Detect which cell encompasses the target text, then output its [x, y] center coordinate. 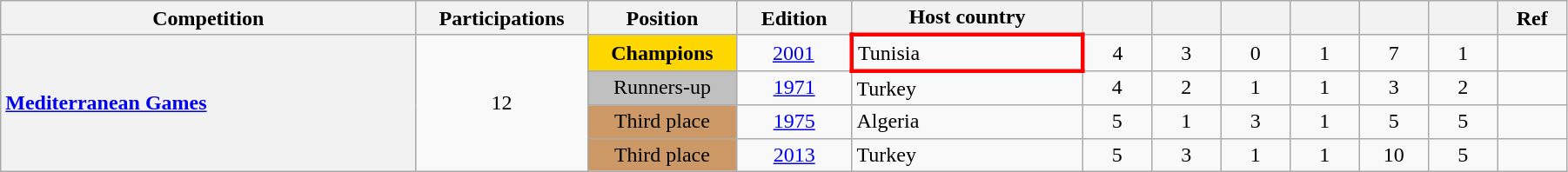
Ref [1532, 18]
1975 [794, 122]
1971 [794, 88]
12 [502, 103]
0 [1256, 52]
Runners-up [661, 88]
Tunisia [968, 52]
7 [1394, 52]
Host country [968, 18]
2013 [794, 155]
Edition [794, 18]
Mediterranean Games [209, 103]
Position [661, 18]
Champions [661, 52]
Algeria [968, 122]
Competition [209, 18]
10 [1394, 155]
2001 [794, 52]
Participations [502, 18]
